Identify which cell holds the provided text, then report its [x, y] central coordinate. 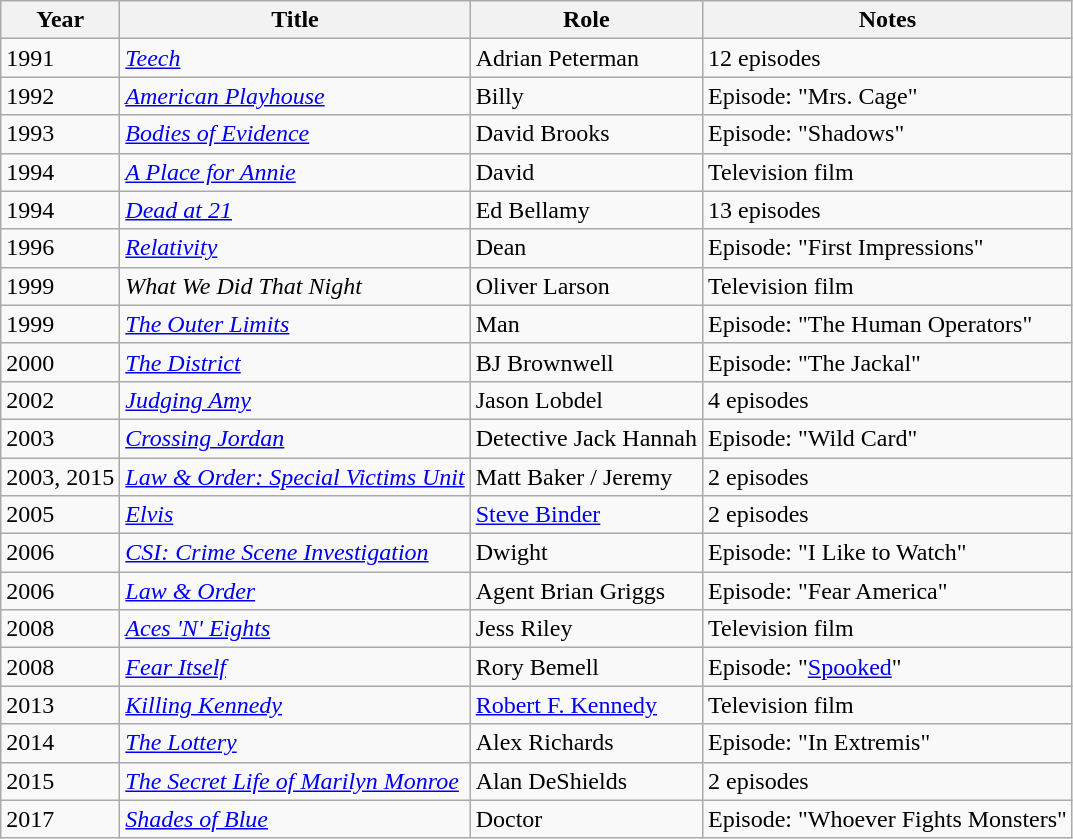
Relativity [295, 248]
Dean [586, 248]
2014 [60, 743]
Bodies of Evidence [295, 134]
4 episodes [887, 400]
2002 [60, 400]
The Outer Limits [295, 324]
Elvis [295, 515]
Agent Brian Griggs [586, 591]
Dwight [586, 553]
Dead at 21 [295, 210]
Man [586, 324]
Jess Riley [586, 629]
BJ Brownwell [586, 362]
Steve Binder [586, 515]
2005 [60, 515]
Judging Amy [295, 400]
Title [295, 20]
Role [586, 20]
Law & Order: Special Victims Unit [295, 477]
2000 [60, 362]
Notes [887, 20]
Doctor [586, 819]
David [586, 172]
2015 [60, 781]
12 episodes [887, 58]
Episode: "Fear America" [887, 591]
Episode: "Spooked" [887, 667]
Episode: "The Human Operators" [887, 324]
Robert F. Kennedy [586, 705]
2013 [60, 705]
Teech [295, 58]
2003, 2015 [60, 477]
1996 [60, 248]
Billy [586, 96]
Episode: "Mrs. Cage" [887, 96]
A Place for Annie [295, 172]
Year [60, 20]
The Secret Life of Marilyn Monroe [295, 781]
Shades of Blue [295, 819]
Episode: "In Extremis" [887, 743]
1993 [60, 134]
Detective Jack Hannah [586, 438]
The District [295, 362]
Rory Bemell [586, 667]
Adrian Peterman [586, 58]
Killing Kennedy [295, 705]
CSI: Crime Scene Investigation [295, 553]
Episode: "Shadows" [887, 134]
1992 [60, 96]
Ed Bellamy [586, 210]
What We Did That Night [295, 286]
Episode: "I Like to Watch" [887, 553]
Episode: "Whoever Fights Monsters" [887, 819]
Aces 'N' Eights [295, 629]
Episode: "The Jackal" [887, 362]
David Brooks [586, 134]
1991 [60, 58]
Jason Lobdel [586, 400]
2017 [60, 819]
Alex Richards [586, 743]
The Lottery [295, 743]
Fear Itself [295, 667]
American Playhouse [295, 96]
Law & Order [295, 591]
2003 [60, 438]
Episode: "First Impressions" [887, 248]
Matt Baker / Jeremy [586, 477]
Alan DeShields [586, 781]
Oliver Larson [586, 286]
Crossing Jordan [295, 438]
13 episodes [887, 210]
Episode: "Wild Card" [887, 438]
